Return [X, Y] of the center of cell containing provided text 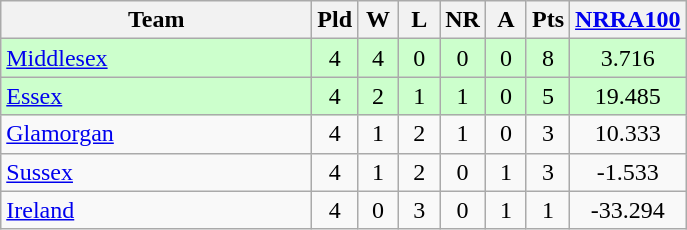
10.333 [628, 134]
-33.294 [628, 210]
19.485 [628, 96]
Glamorgan [156, 134]
NR [463, 20]
NRRA100 [628, 20]
Pts [548, 20]
Pld [335, 20]
3.716 [628, 58]
A [506, 20]
L [420, 20]
Essex [156, 96]
Middlesex [156, 58]
5 [548, 96]
Team [156, 20]
W [378, 20]
-1.533 [628, 172]
Ireland [156, 210]
8 [548, 58]
Sussex [156, 172]
